Identify which cell holds the provided text, then report its (x, y) central coordinate. 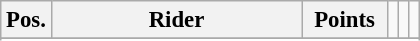
Rider (176, 20)
Pos. (26, 20)
Points (345, 20)
